Search for the cell housing the specified text and yield its [X, Y] center coordinate. 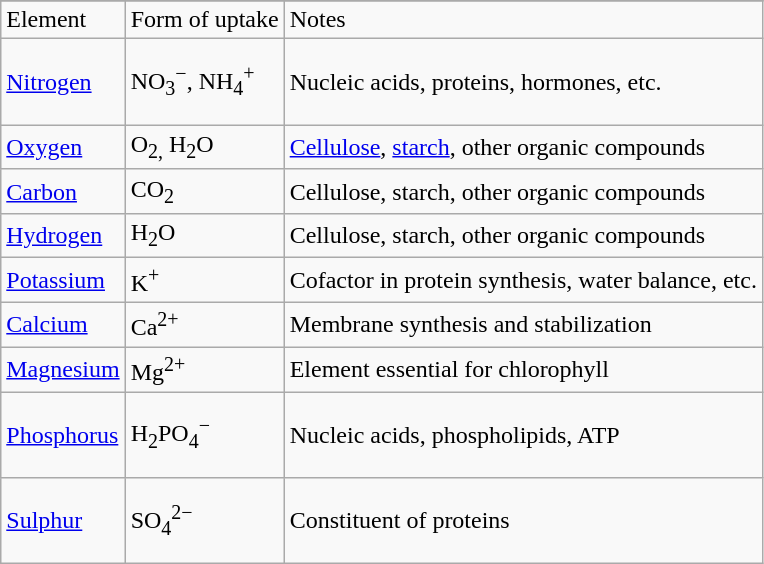
CO2 [204, 191]
Oxygen [63, 147]
Sulphur [63, 521]
K+ [204, 280]
Ca2+ [204, 324]
Cofactor in protein synthesis, water balance, etc. [523, 280]
Nucleic acids, proteins, hormones, etc. [523, 82]
O2, H2O [204, 147]
Phosphorus [63, 435]
Calcium [63, 324]
Constituent of proteins [523, 521]
SO42− [204, 521]
Membrane synthesis and stabilization [523, 324]
Carbon [63, 191]
NO3−, NH4+ [204, 82]
Nucleic acids, phospholipids, ATP [523, 435]
Form of uptake [204, 20]
Element [63, 20]
H2PO4− [204, 435]
Magnesium [63, 370]
Notes [523, 20]
Potassium [63, 280]
Nitrogen [63, 82]
Hydrogen [63, 236]
Mg2+ [204, 370]
Element essential for chlorophyll [523, 370]
H2O [204, 236]
